For the text-containing cell, return its midpoint in [X, Y] coordinate format. 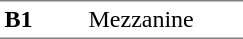
B1 [42, 20]
Mezzanine [164, 20]
